Determine the [X, Y] coordinate at the center of the cell enclosing the given text.  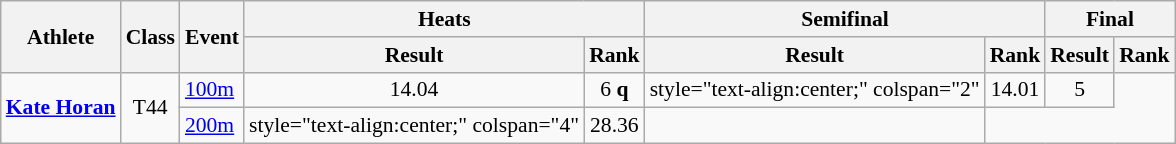
style="text-align:center;" colspan="2" [815, 90]
Class [150, 36]
T44 [150, 108]
100m [212, 90]
Heats [444, 19]
28.36 [614, 126]
14.01 [1016, 90]
Semifinal [846, 19]
Athlete [61, 36]
Event [212, 36]
6 q [614, 90]
5 [1080, 90]
200m [212, 126]
style="text-align:center;" colspan="4" [414, 126]
Kate Horan [61, 108]
Final [1110, 19]
14.04 [414, 90]
